Identify which cell holds the provided text, then report its [x, y] central coordinate. 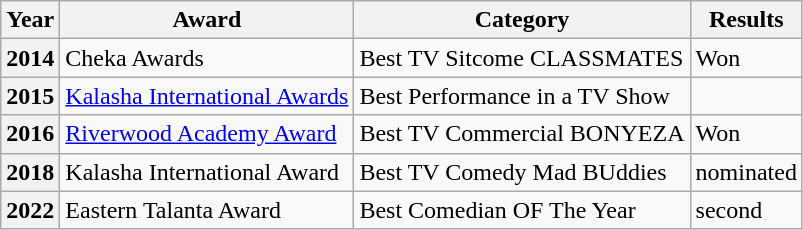
nominated [746, 172]
Riverwood Academy Award [207, 134]
Category [522, 20]
2018 [30, 172]
2014 [30, 58]
Best TV Sitcome CLASSMATES [522, 58]
Year [30, 20]
second [746, 210]
Award [207, 20]
Results [746, 20]
Best Comedian OF The Year [522, 210]
Best TV Commercial BONYEZA [522, 134]
Best Performance in a TV Show [522, 96]
Kalasha International Awards [207, 96]
2022 [30, 210]
Best TV Comedy Mad BUddies [522, 172]
Kalasha International Award [207, 172]
2015 [30, 96]
2016 [30, 134]
Eastern Talanta Award [207, 210]
Cheka Awards [207, 58]
